Provide the [x, y] coordinate of the cell's center where the given text is located.  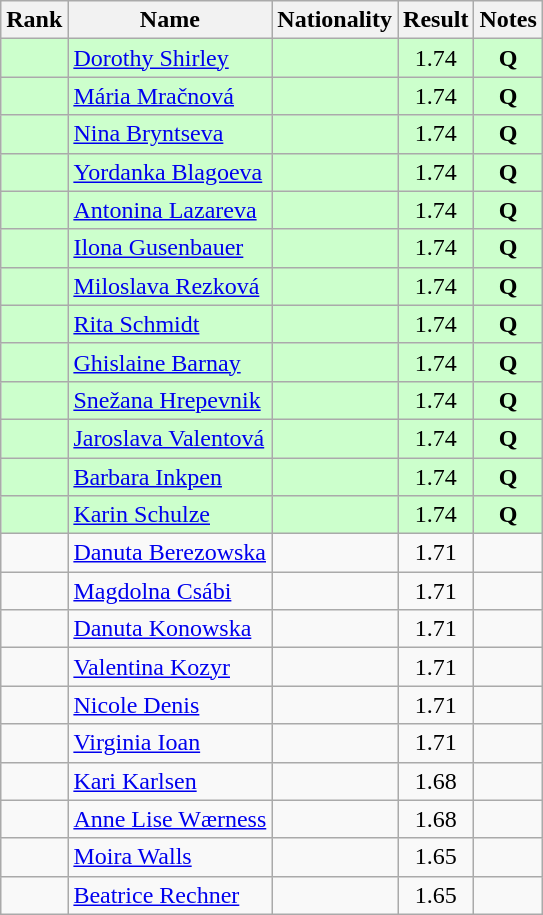
Yordanka Blagoeva [170, 172]
Result [436, 20]
Miloslava Rezková [170, 286]
Rank [34, 20]
Antonina Lazareva [170, 210]
Notes [508, 20]
Danuta Konowska [170, 629]
Danuta Berezowska [170, 553]
Jaroslava Valentová [170, 438]
Beatrice Rechner [170, 895]
Magdolna Csábi [170, 591]
Rita Schmidt [170, 324]
Nationality [335, 20]
Barbara Inkpen [170, 477]
Moira Walls [170, 857]
Ghislaine Barnay [170, 362]
Nina Bryntseva [170, 134]
Mária Mračnová [170, 96]
Virginia Ioan [170, 743]
Snežana Hrepevnik [170, 400]
Kari Karlsen [170, 781]
Anne Lise Wærness [170, 819]
Name [170, 20]
Karin Schulze [170, 515]
Dorothy Shirley [170, 58]
Valentina Kozyr [170, 667]
Nicole Denis [170, 705]
Ilona Gusenbauer [170, 248]
